Search for the cell housing the specified text and yield its (x, y) center coordinate. 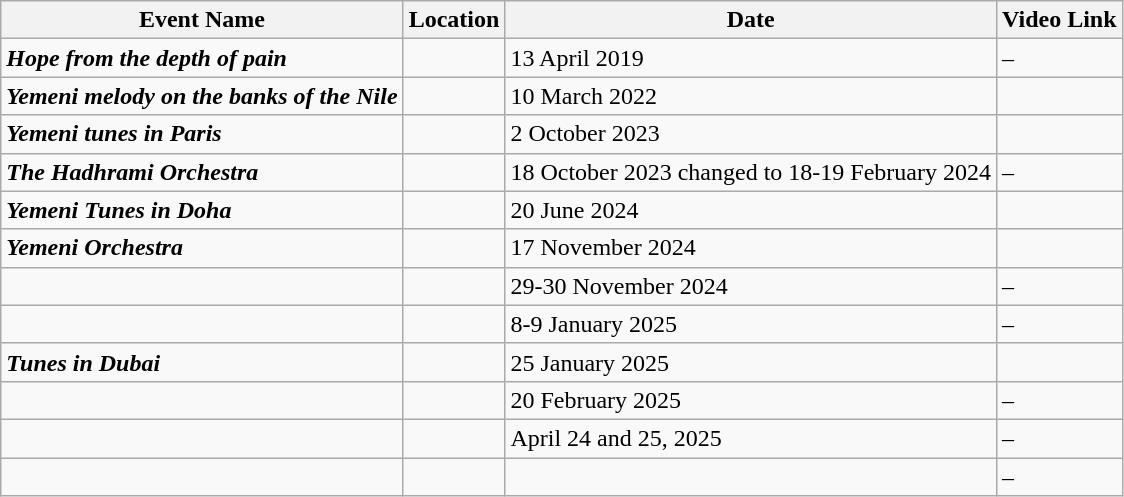
10 March 2022 (751, 96)
25 January 2025 (751, 362)
20 February 2025 (751, 400)
Event Name (202, 20)
Yemeni melody on the banks of the Nile (202, 96)
Yemeni tunes in Paris (202, 134)
13 April 2019 (751, 58)
Video Link (1059, 20)
The Hadhrami Orchestra (202, 172)
29-30 November 2024 (751, 286)
Date (751, 20)
17 November 2024 (751, 248)
2 October 2023 (751, 134)
Hope from the depth of pain (202, 58)
Tunes in Dubai (202, 362)
18 October 2023 changed to 18-19 February 2024 (751, 172)
April 24 and 25, 2025 (751, 438)
8-9 January 2025 (751, 324)
Yemeni Orchestra (202, 248)
Yemeni Tunes in Doha (202, 210)
Location (454, 20)
20 June 2024 (751, 210)
